Return (x, y) of the center of cell containing provided text 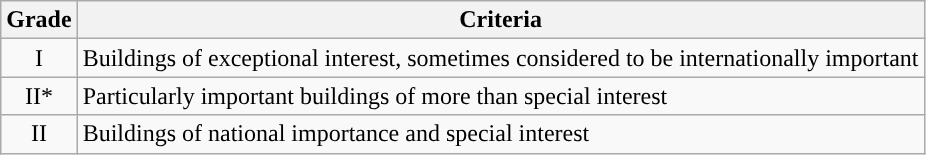
Buildings of exceptional interest, sometimes considered to be internationally important (500, 58)
II (39, 134)
Grade (39, 20)
Particularly important buildings of more than special interest (500, 96)
I (39, 58)
II* (39, 96)
Buildings of national importance and special interest (500, 134)
Criteria (500, 20)
